Return the (X, Y) coordinate for the center point of the cell that contains the specified text.  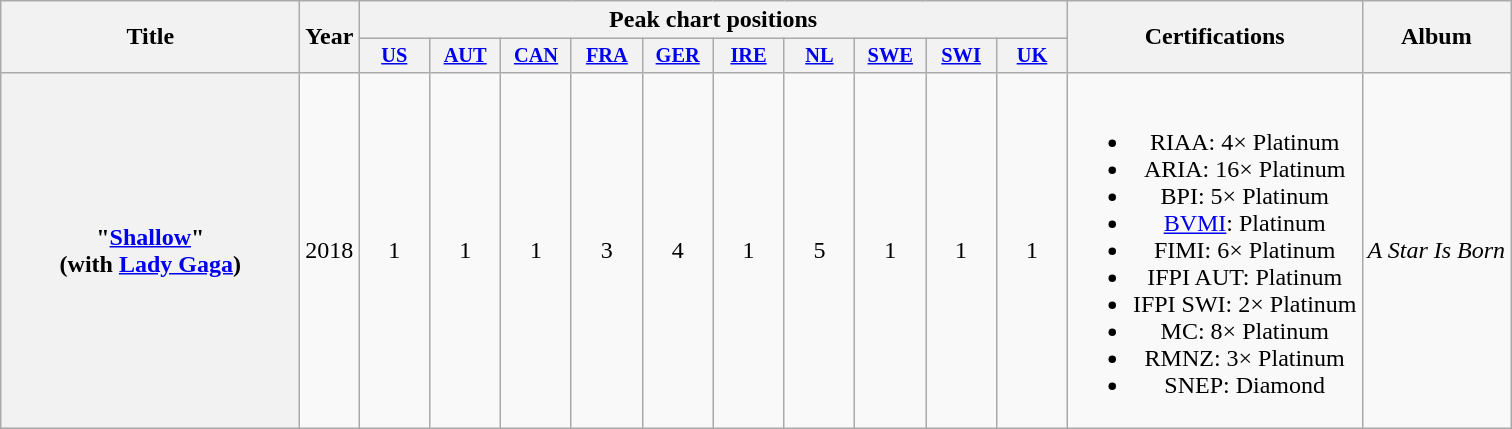
CAN (536, 56)
FRA (606, 56)
AUT (466, 56)
GER (678, 56)
IRE (748, 56)
2018 (330, 250)
NL (820, 56)
US (394, 56)
Certifications (1214, 37)
Year (330, 37)
A Star Is Born (1436, 250)
Album (1436, 37)
5 (820, 250)
UK (1032, 56)
SWI (962, 56)
Title (150, 37)
"Shallow"(with Lady Gaga) (150, 250)
SWE (890, 56)
3 (606, 250)
Peak chart positions (714, 20)
4 (678, 250)
